Determine the (x, y) coordinate at the center of the cell enclosing the given text.  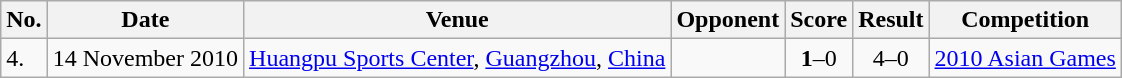
4–0 (891, 58)
Competition (1025, 20)
Huangpu Sports Center, Guangzhou, China (458, 58)
Score (819, 20)
4. (24, 58)
Date (145, 20)
No. (24, 20)
Result (891, 20)
14 November 2010 (145, 58)
Venue (458, 20)
Opponent (728, 20)
2010 Asian Games (1025, 58)
1–0 (819, 58)
